Pinpoint the cell where the given text exists, returning its [X, Y] midpoint coordinate. 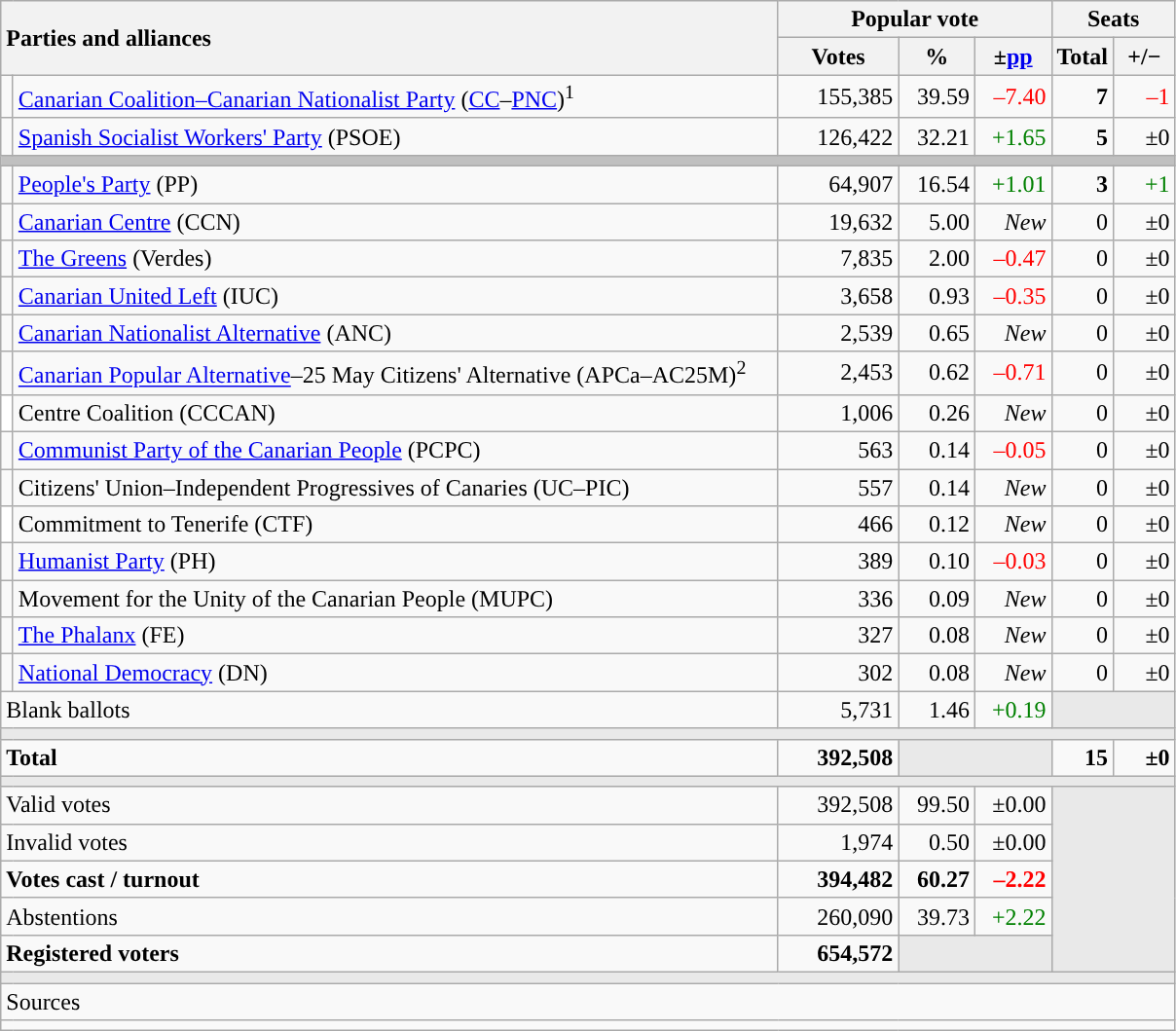
Parties and alliances [389, 38]
+/− [1145, 56]
–1 [1145, 97]
±pp [1012, 56]
60.27 [937, 879]
327 [838, 636]
Spanish Socialist Workers' Party (PSOE) [395, 136]
Communist Party of the Canarian People (PCPC) [395, 450]
302 [838, 673]
+0.19 [1012, 710]
0.10 [937, 562]
126,422 [838, 136]
5 [1083, 136]
Citizens' Union–Independent Progressives of Canaries (UC–PIC) [395, 488]
15 [1083, 757]
–0.03 [1012, 562]
–0.47 [1012, 259]
Abstentions [389, 916]
% [937, 56]
1,974 [838, 842]
0.09 [937, 599]
466 [838, 525]
Canarian Nationalist Alternative (ANC) [395, 333]
16.54 [937, 185]
Canarian Popular Alternative–25 May Citizens' Alternative (APCa–AC25M)2 [395, 374]
394,482 [838, 879]
2,453 [838, 374]
Commitment to Tenerife (CTF) [395, 525]
Canarian Centre (CCN) [395, 222]
The Phalanx (FE) [395, 636]
Registered voters [389, 953]
3,658 [838, 296]
People's Party (PP) [395, 185]
3 [1083, 185]
654,572 [838, 953]
557 [838, 488]
Votes cast / turnout [389, 879]
Blank ballots [389, 710]
National Democracy (DN) [395, 673]
+1 [1145, 185]
Movement for the Unity of the Canarian People (MUPC) [395, 599]
Canarian United Left (IUC) [395, 296]
–0.35 [1012, 296]
64,907 [838, 185]
–2.22 [1012, 879]
0.65 [937, 333]
2,539 [838, 333]
5,731 [838, 710]
5.00 [937, 222]
Sources [588, 1002]
39.73 [937, 916]
336 [838, 599]
+2.22 [1012, 916]
Valid votes [389, 805]
1,006 [838, 413]
Seats [1114, 19]
0.12 [937, 525]
Centre Coalition (CCCAN) [395, 413]
0.93 [937, 296]
2.00 [937, 259]
389 [838, 562]
+1.01 [1012, 185]
155,385 [838, 97]
0.50 [937, 842]
39.59 [937, 97]
+1.65 [1012, 136]
7 [1083, 97]
Canarian Coalition–Canarian Nationalist Party (CC–PNC)1 [395, 97]
0.26 [937, 413]
7,835 [838, 259]
32.21 [937, 136]
Invalid votes [389, 842]
0.62 [937, 374]
–0.05 [1012, 450]
260,090 [838, 916]
The Greens (Verdes) [395, 259]
Popular vote [915, 19]
–0.71 [1012, 374]
Votes [838, 56]
–7.40 [1012, 97]
Humanist Party (PH) [395, 562]
99.50 [937, 805]
563 [838, 450]
19,632 [838, 222]
1.46 [937, 710]
